Locate the cell with the specified text and output its (X, Y) center coordinate. 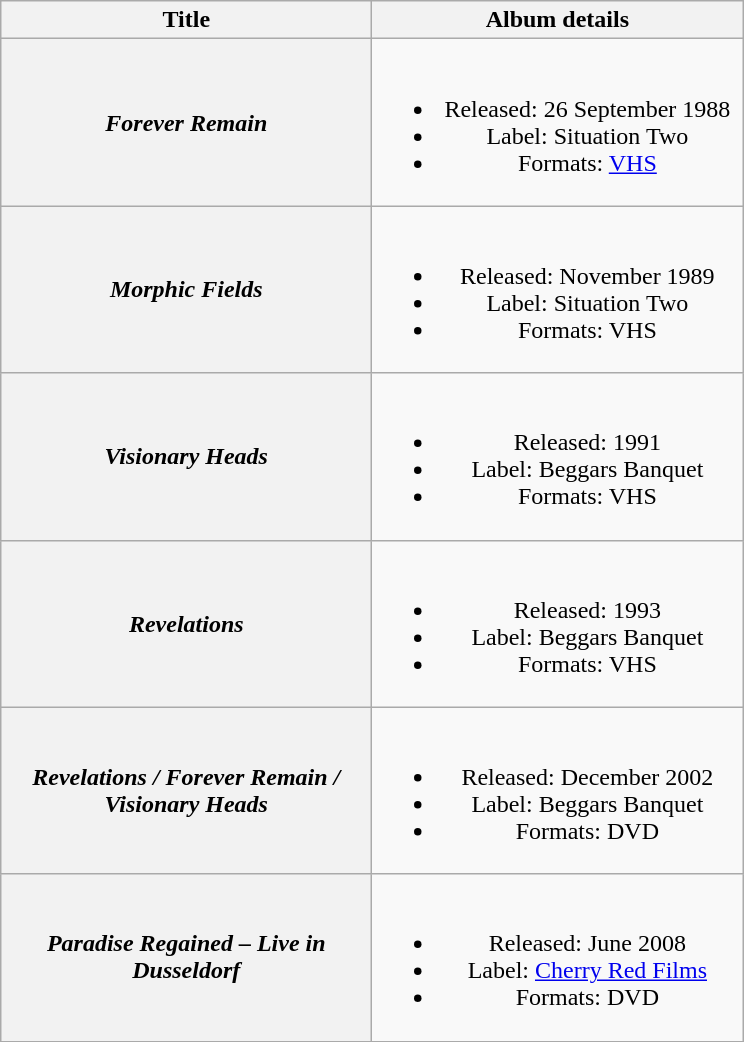
Released: 1991Label: Beggars BanquetFormats: VHS (558, 456)
Revelations (186, 624)
Released: June 2008Label: Cherry Red FilmsFormats: DVD (558, 958)
Released: 1993Label: Beggars BanquetFormats: VHS (558, 624)
Paradise Regained – Live in Dusseldorf (186, 958)
Visionary Heads (186, 456)
Title (186, 20)
Forever Remain (186, 122)
Released: 26 September 1988Label: Situation TwoFormats: VHS (558, 122)
Revelations / Forever Remain / Visionary Heads (186, 790)
Morphic Fields (186, 290)
Album details (558, 20)
Released: November 1989Label: Situation TwoFormats: VHS (558, 290)
Released: December 2002Label: Beggars BanquetFormats: DVD (558, 790)
